Detect which cell encompasses the target text, then output its [X, Y] center coordinate. 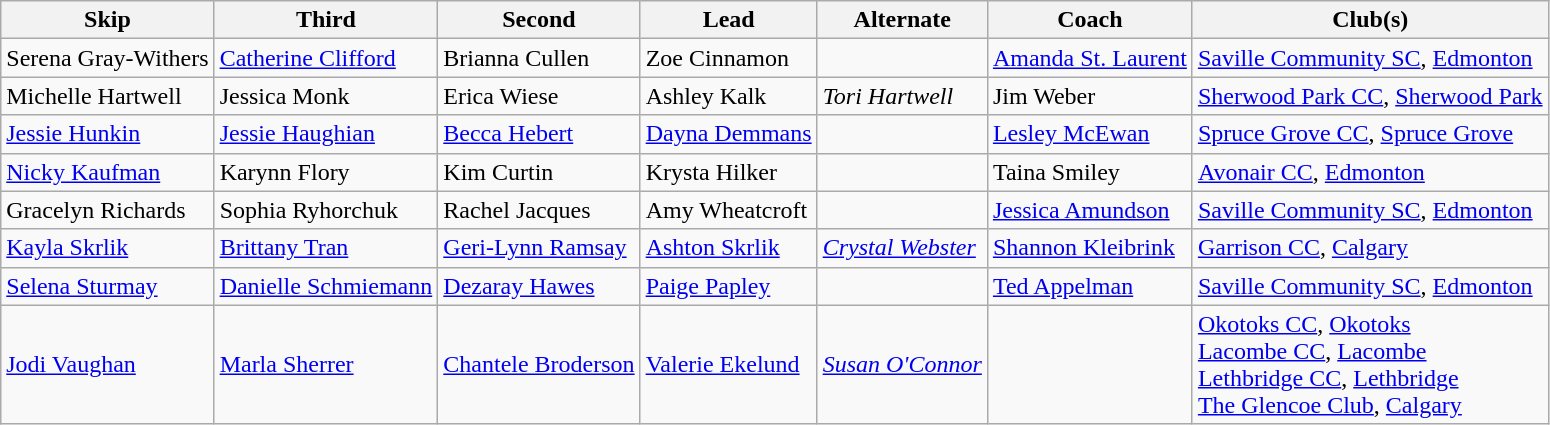
Erica Wiese [539, 96]
Selena Sturmay [108, 286]
Amanda St. Laurent [1090, 58]
Kayla Skrlik [108, 248]
Lead [728, 20]
Jodi Vaughan [108, 364]
Jessica Amundson [1090, 210]
Brittany Tran [326, 248]
Jessica Monk [326, 96]
Sophia Ryhorchuk [326, 210]
Zoe Cinnamon [728, 58]
Jessie Hunkin [108, 134]
Danielle Schmiemann [326, 286]
Susan O'Connor [902, 364]
Crystal Webster [902, 248]
Third [326, 20]
Jessie Haughian [326, 134]
Tori Hartwell [902, 96]
Marla Sherrer [326, 364]
Krysta Hilker [728, 172]
Ted Appelman [1090, 286]
Amy Wheatcroft [728, 210]
Spruce Grove CC, Spruce Grove [1370, 134]
Dayna Demmans [728, 134]
Second [539, 20]
Lesley McEwan [1090, 134]
Paige Papley [728, 286]
Chantele Broderson [539, 364]
Kim Curtin [539, 172]
Taina Smiley [1090, 172]
Michelle Hartwell [108, 96]
Alternate [902, 20]
Rachel Jacques [539, 210]
Okotoks CC, OkotoksLacombe CC, LacombeLethbridge CC, LethbridgeThe Glencoe Club, Calgary [1370, 364]
Brianna Cullen [539, 58]
Valerie Ekelund [728, 364]
Coach [1090, 20]
Geri-Lynn Ramsay [539, 248]
Dezaray Hawes [539, 286]
Catherine Clifford [326, 58]
Karynn Flory [326, 172]
Avonair CC, Edmonton [1370, 172]
Shannon Kleibrink [1090, 248]
Serena Gray-Withers [108, 58]
Sherwood Park CC, Sherwood Park [1370, 96]
Gracelyn Richards [108, 210]
Ashton Skrlik [728, 248]
Ashley Kalk [728, 96]
Jim Weber [1090, 96]
Becca Hebert [539, 134]
Club(s) [1370, 20]
Skip [108, 20]
Garrison CC, Calgary [1370, 248]
Nicky Kaufman [108, 172]
